Scan for the cell matching the given text and deliver its [x, y] coordinate at center. 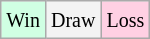
Draw [72, 20]
Win [24, 20]
Loss [126, 20]
